For the text-containing cell, return its midpoint in [x, y] coordinate format. 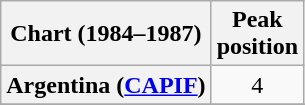
Argentina (CAPIF) [106, 85]
Peakposition [257, 34]
Chart (1984–1987) [106, 34]
4 [257, 85]
